For the text-containing cell, return its midpoint in [X, Y] coordinate format. 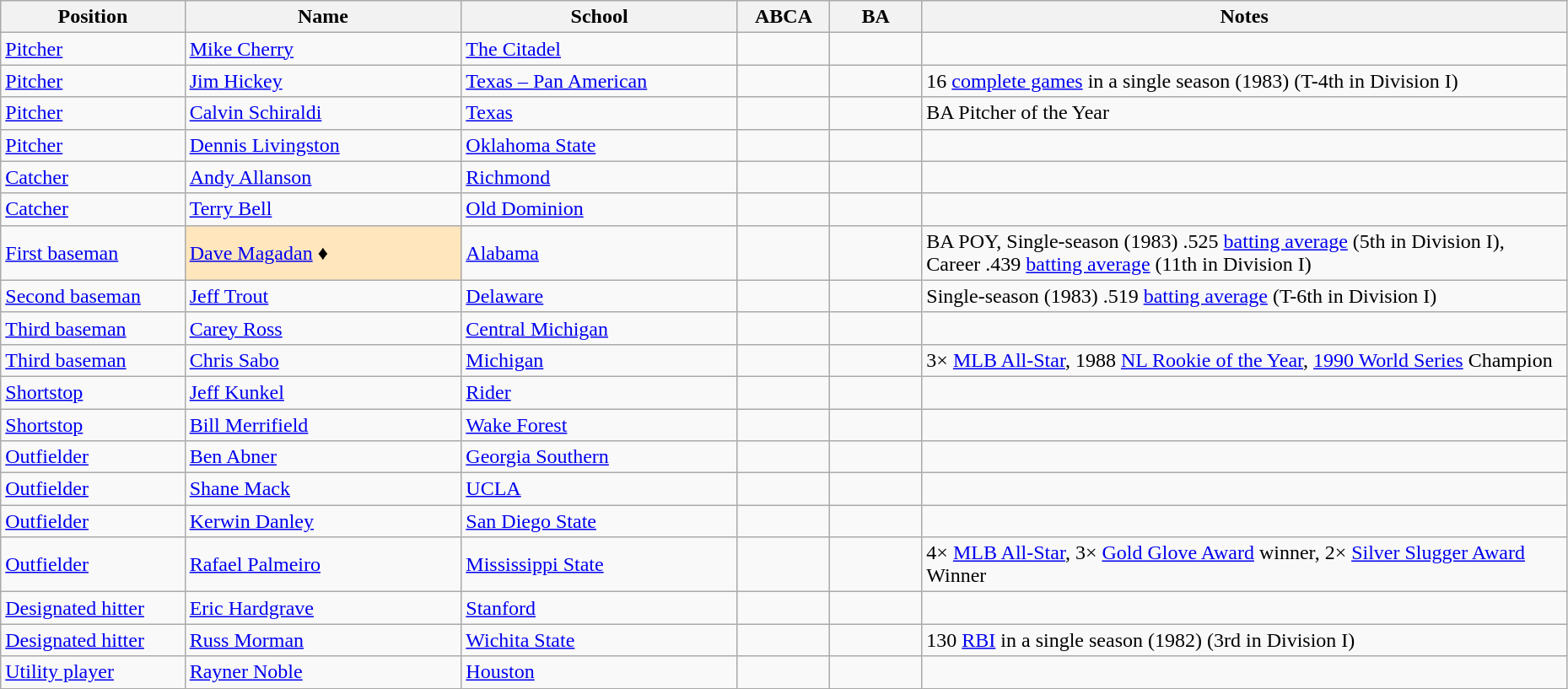
Richmond [600, 177]
ABCA [783, 17]
Jeff Trout [323, 296]
Name [323, 17]
San Diego State [600, 521]
Russ Morman [323, 640]
Texas [600, 113]
Michigan [600, 360]
Jeff Kunkel [323, 392]
Mike Cherry [323, 49]
Georgia Southern [600, 457]
Central Michigan [600, 328]
Rider [600, 392]
Chris Sabo [323, 360]
Andy Allanson [323, 177]
Rafael Palmeiro [323, 565]
BA Pitcher of the Year [1245, 113]
Utility player [93, 672]
16 complete games in a single season (1983) (T-4th in Division I) [1245, 81]
Mississippi State [600, 565]
Terry Bell [323, 209]
Alabama [600, 253]
Notes [1245, 17]
School [600, 17]
Wichita State [600, 640]
Wake Forest [600, 424]
Single-season (1983) .519 batting average (T-6th in Division I) [1245, 296]
Shane Mack [323, 489]
BA [876, 17]
Rayner Noble [323, 672]
4× MLB All-Star, 3× Gold Glove Award winner, 2× Silver Slugger Award Winner [1245, 565]
Delaware [600, 296]
3× MLB All-Star, 1988 NL Rookie of the Year, 1990 World Series Champion [1245, 360]
BA POY, Single-season (1983) .525 batting average (5th in Division I), Career .439 batting average (11th in Division I) [1245, 253]
Position [93, 17]
Calvin Schiraldi [323, 113]
Dave Magadan ♦ [323, 253]
Dennis Livingston [323, 145]
Stanford [600, 608]
Texas – Pan American [600, 81]
Ben Abner [323, 457]
Second baseman [93, 296]
Old Dominion [600, 209]
130 RBI in a single season (1982) (3rd in Division I) [1245, 640]
The Citadel [600, 49]
Kerwin Danley [323, 521]
First baseman [93, 253]
Carey Ross [323, 328]
Houston [600, 672]
Bill Merrifield [323, 424]
Oklahoma State [600, 145]
Eric Hardgrave [323, 608]
Jim Hickey [323, 81]
UCLA [600, 489]
